Return [X, Y] of the center of cell containing provided text 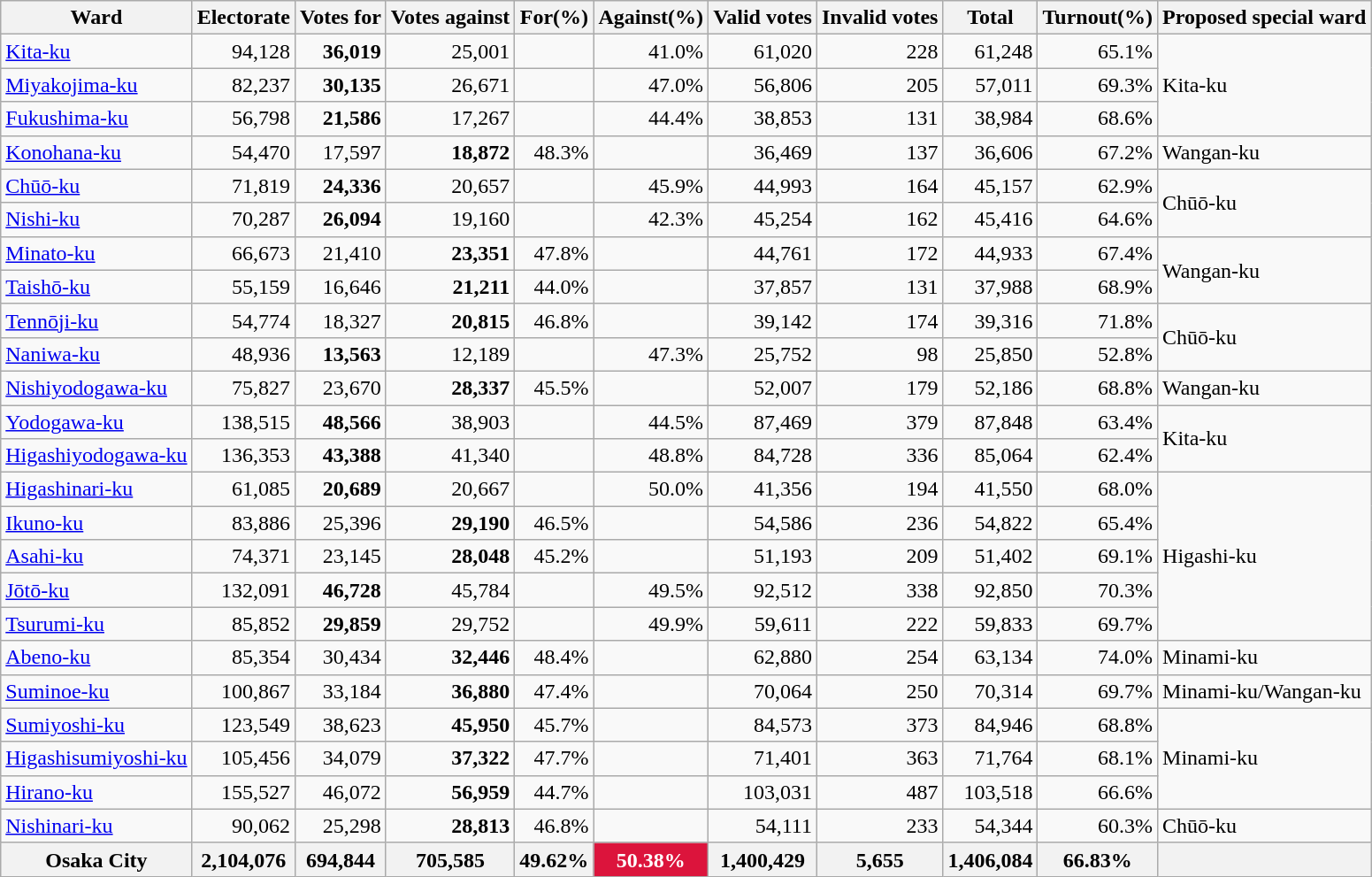
50.0% [651, 489]
52.8% [1098, 354]
55,159 [243, 287]
233 [879, 826]
42.3% [651, 219]
36,469 [763, 152]
179 [879, 388]
Osaka City [96, 859]
Proposed special ward [1265, 18]
48,566 [340, 422]
54,470 [243, 152]
48.8% [651, 456]
Nishi-ku [96, 219]
67.2% [1098, 152]
67.4% [1098, 253]
Konohana-ku [96, 152]
38,853 [763, 119]
Fukushima-ku [96, 119]
44.4% [651, 119]
41,550 [991, 489]
62.9% [1098, 186]
29,752 [450, 624]
56,806 [763, 85]
Minato-ku [96, 253]
20,815 [450, 320]
24,336 [340, 186]
68.0% [1098, 489]
Nishinari-ku [96, 826]
68.9% [1098, 287]
38,984 [991, 119]
373 [879, 725]
Sumiyoshi-ku [96, 725]
100,867 [243, 691]
92,850 [991, 590]
46.5% [554, 523]
74,371 [243, 557]
132,091 [243, 590]
29,190 [450, 523]
47.3% [651, 354]
28,813 [450, 826]
41,356 [763, 489]
92,512 [763, 590]
28,337 [450, 388]
66.6% [1098, 792]
63.4% [1098, 422]
25,298 [340, 826]
105,456 [243, 758]
49.9% [651, 624]
74.0% [1098, 658]
Suminoe-ku [96, 691]
Total [991, 18]
85,064 [991, 456]
33,184 [340, 691]
Asahi-ku [96, 557]
54,774 [243, 320]
137 [879, 152]
Higashiyodogawa-ku [96, 456]
45.7% [554, 725]
36,880 [450, 691]
Electorate [243, 18]
23,145 [340, 557]
45,254 [763, 219]
75,827 [243, 388]
23,670 [340, 388]
61,248 [991, 51]
69.3% [1098, 85]
155,527 [243, 792]
Abeno-ku [96, 658]
21,211 [450, 287]
45,950 [450, 725]
44.5% [651, 422]
54,822 [991, 523]
45,784 [450, 590]
66,673 [243, 253]
48.4% [554, 658]
37,857 [763, 287]
63,134 [991, 658]
Ward [96, 18]
172 [879, 253]
194 [879, 489]
34,079 [340, 758]
30,135 [340, 85]
54,344 [991, 826]
338 [879, 590]
38,903 [450, 422]
90,062 [243, 826]
60.3% [1098, 826]
69.1% [1098, 557]
1,406,084 [991, 859]
85,852 [243, 624]
71,764 [991, 758]
25,001 [450, 51]
66.83% [1098, 859]
21,586 [340, 119]
71.8% [1098, 320]
36,019 [340, 51]
51,193 [763, 557]
18,872 [450, 152]
43,388 [340, 456]
54,111 [763, 826]
70,064 [763, 691]
52,007 [763, 388]
50.38% [651, 859]
336 [879, 456]
49.62% [554, 859]
17,267 [450, 119]
Minami-ku/Wangan-ku [1265, 691]
59,611 [763, 624]
Higashisumiyoshi-ku [96, 758]
45,157 [991, 186]
Higashi-ku [1265, 557]
5,655 [879, 859]
56,959 [450, 792]
13,563 [340, 354]
83,886 [243, 523]
84,728 [763, 456]
379 [879, 422]
46,072 [340, 792]
84,946 [991, 725]
174 [879, 320]
Miyakojima-ku [96, 85]
28,048 [450, 557]
45.5% [554, 388]
45.9% [651, 186]
47.7% [554, 758]
Votes against [450, 18]
Tennōji-ku [96, 320]
45.2% [554, 557]
61,020 [763, 51]
41,340 [450, 456]
30,434 [340, 658]
Ikuno-ku [96, 523]
20,667 [450, 489]
138,515 [243, 422]
87,848 [991, 422]
44,993 [763, 186]
705,585 [450, 859]
36,606 [991, 152]
23,351 [450, 253]
25,396 [340, 523]
38,623 [340, 725]
209 [879, 557]
164 [879, 186]
162 [879, 219]
Turnout(%) [1098, 18]
59,833 [991, 624]
65.4% [1098, 523]
65.1% [1098, 51]
45,416 [991, 219]
26,671 [450, 85]
94,128 [243, 51]
39,316 [991, 320]
44.7% [554, 792]
44.0% [554, 287]
21,410 [340, 253]
62,880 [763, 658]
41.0% [651, 51]
228 [879, 51]
48,936 [243, 354]
250 [879, 691]
136,353 [243, 456]
70,287 [243, 219]
20,689 [340, 489]
Jōtō-ku [96, 590]
Invalid votes [879, 18]
254 [879, 658]
56,798 [243, 119]
87,469 [763, 422]
25,752 [763, 354]
363 [879, 758]
16,646 [340, 287]
Valid votes [763, 18]
82,237 [243, 85]
70,314 [991, 691]
1,400,429 [763, 859]
17,597 [340, 152]
103,518 [991, 792]
98 [879, 354]
Votes for [340, 18]
236 [879, 523]
48.3% [554, 152]
For(%) [554, 18]
57,011 [991, 85]
64.6% [1098, 219]
47.0% [651, 85]
19,160 [450, 219]
29,859 [340, 624]
51,402 [991, 557]
49.5% [651, 590]
Higashinari-ku [96, 489]
71,401 [763, 758]
Hirano-ku [96, 792]
62.4% [1098, 456]
70.3% [1098, 590]
46,728 [340, 590]
Taishō-ku [96, 287]
103,031 [763, 792]
85,354 [243, 658]
Against(%) [651, 18]
68.6% [1098, 119]
123,549 [243, 725]
25,850 [991, 354]
487 [879, 792]
694,844 [340, 859]
84,573 [763, 725]
26,094 [340, 219]
Yodogawa-ku [96, 422]
12,189 [450, 354]
32,446 [450, 658]
37,322 [450, 758]
222 [879, 624]
37,988 [991, 287]
2,104,076 [243, 859]
68.1% [1098, 758]
47.8% [554, 253]
44,761 [763, 253]
54,586 [763, 523]
52,186 [991, 388]
18,327 [340, 320]
Tsurumi-ku [96, 624]
44,933 [991, 253]
Nishiyodogawa-ku [96, 388]
20,657 [450, 186]
47.4% [554, 691]
Naniwa-ku [96, 354]
205 [879, 85]
61,085 [243, 489]
71,819 [243, 186]
39,142 [763, 320]
